Determine the [x, y] coordinate at the center of the cell enclosing the given text.  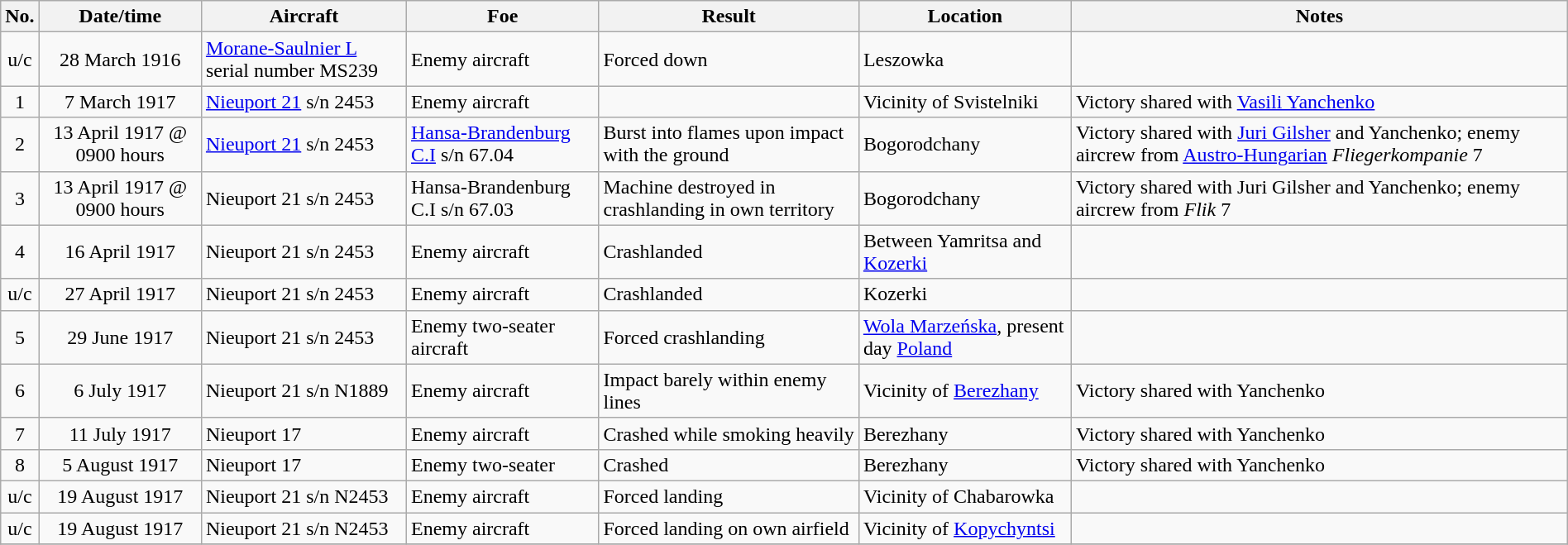
Vicinity of Kopychyntsi [964, 528]
1 [20, 102]
Wola Marzeńska, present day Poland [964, 337]
Forced landing [729, 496]
Crashed while smoking heavily [729, 433]
No. [20, 17]
Nieuport 21 s/n N1889 [304, 390]
Kozerki [964, 294]
7 [20, 433]
Vicinity of Chabarowka [964, 496]
Vicinity of Svistelniki [964, 102]
Hansa-Brandenburg C.I s/n 67.04 [502, 144]
Foe [502, 17]
Forced landing on own airfield [729, 528]
Date/time [120, 17]
5 [20, 337]
Hansa-Brandenburg C.I s/n 67.03 [502, 198]
Forced down [729, 60]
Victory shared with Vasili Yanchenko [1319, 102]
Result [729, 17]
Victory shared with Juri Gilsher and Yanchenko; enemy aircrew from Flik 7 [1319, 198]
5 August 1917 [120, 465]
Machine destroyed in crashlanding in own territory [729, 198]
Between Yamritsa and Kozerki [964, 251]
Enemy two-seater [502, 465]
Location [964, 17]
3 [20, 198]
11 July 1917 [120, 433]
Notes [1319, 17]
Aircraft [304, 17]
Enemy two-seater aircraft [502, 337]
27 April 1917 [120, 294]
8 [20, 465]
16 April 1917 [120, 251]
28 March 1916 [120, 60]
Forced crashlanding [729, 337]
4 [20, 251]
Impact barely within enemy lines [729, 390]
Crashed [729, 465]
Burst into flames upon impact with the ground [729, 144]
Victory shared with Juri Gilsher and Yanchenko; enemy aircrew from Austro-Hungarian Fliegerkompanie 7 [1319, 144]
Leszowka [964, 60]
2 [20, 144]
6 [20, 390]
Morane-Saulnier L serial number MS239 [304, 60]
7 March 1917 [120, 102]
6 July 1917 [120, 390]
Vicinity of Berezhany [964, 390]
29 June 1917 [120, 337]
